Return (X, Y) of the center of cell containing provided text 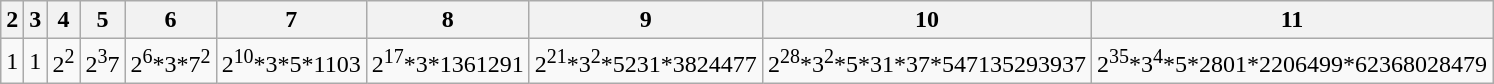
2 (12, 20)
26*3*72 (170, 62)
5 (102, 20)
228*32*5*31*37*547135293937 (926, 62)
235*34*5*2801*2206499*62368028479 (1292, 62)
7 (291, 20)
210*3*5*1103 (291, 62)
9 (646, 20)
3 (36, 20)
221*32*5231*3824477 (646, 62)
10 (926, 20)
11 (1292, 20)
237 (102, 62)
4 (64, 20)
6 (170, 20)
8 (448, 20)
22 (64, 62)
217*3*1361291 (448, 62)
